Output the [x, y] coordinate of the center of the cell containing the given text.  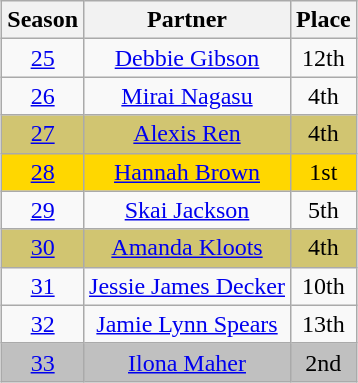
2nd [324, 362]
Place [324, 20]
13th [324, 324]
25 [43, 58]
Alexis Ren [188, 134]
29 [43, 210]
Jessie James Decker [188, 286]
26 [43, 96]
Partner [188, 20]
28 [43, 172]
5th [324, 210]
27 [43, 134]
Amanda Kloots [188, 248]
1st [324, 172]
Skai Jackson [188, 210]
32 [43, 324]
Jamie Lynn Spears [188, 324]
12th [324, 58]
Debbie Gibson [188, 58]
Season [43, 20]
Ilona Maher [188, 362]
30 [43, 248]
Hannah Brown [188, 172]
33 [43, 362]
31 [43, 286]
10th [324, 286]
Mirai Nagasu [188, 96]
